Return (X, Y) of the center of cell containing provided text 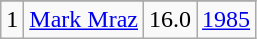
16.0 (170, 20)
1985 (226, 20)
Mark Mraz (84, 20)
1 (12, 20)
